Pinpoint the cell where the given text exists, returning its (x, y) midpoint coordinate. 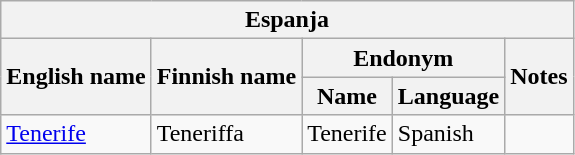
Spanish (448, 134)
Espanja (287, 20)
Endonym (404, 58)
Language (448, 96)
English name (76, 77)
Notes (539, 77)
Name (348, 96)
Teneriffa (226, 134)
Finnish name (226, 77)
